Capture the cell that displays the provided text and extract its (X, Y) central coordinate. 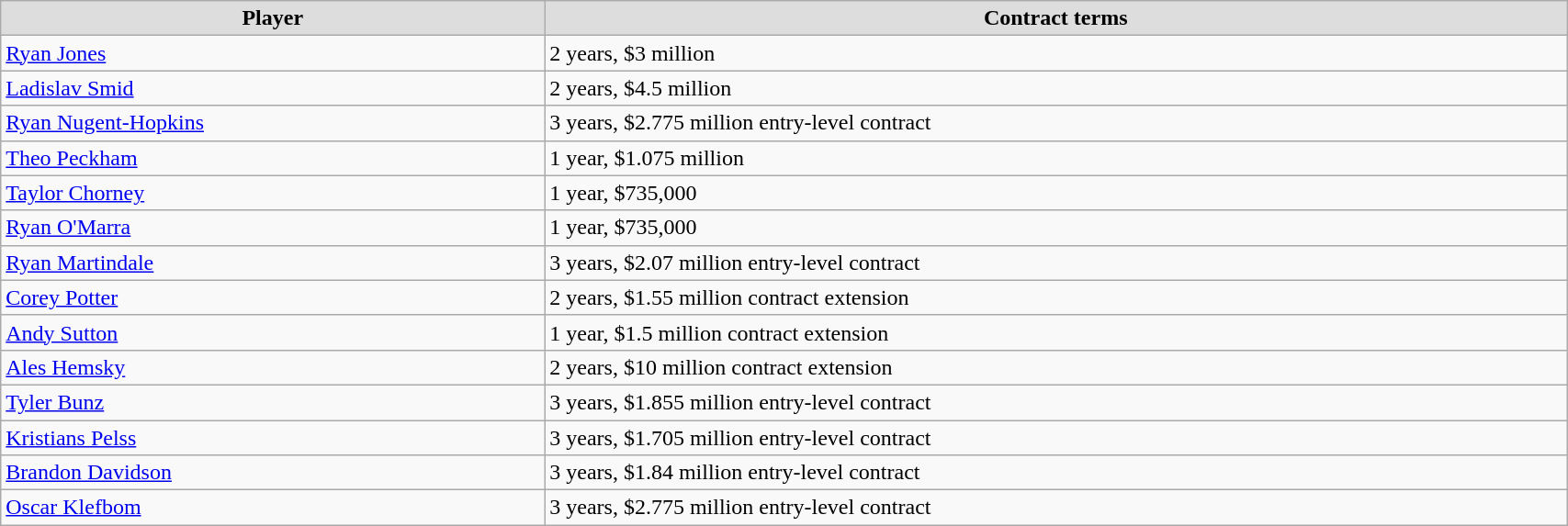
3 years, $1.84 million entry-level contract (1056, 473)
2 years, $3 million (1056, 53)
Ryan Jones (273, 53)
Kristians Pelss (273, 438)
Ryan O'Marra (273, 228)
3 years, $1.855 million entry-level contract (1056, 402)
Oscar Klefbom (273, 508)
2 years, $4.5 million (1056, 88)
Contract terms (1056, 18)
Tyler Bunz (273, 402)
3 years, $2.07 million entry-level contract (1056, 263)
Ales Hemsky (273, 367)
Corey Potter (273, 297)
Ryan Martindale (273, 263)
Andy Sutton (273, 332)
Taylor Chorney (273, 193)
Theo Peckham (273, 158)
2 years, $10 million contract extension (1056, 367)
Ladislav Smid (273, 88)
Brandon Davidson (273, 473)
Ryan Nugent-Hopkins (273, 123)
3 years, $1.705 million entry-level contract (1056, 438)
Player (273, 18)
2 years, $1.55 million contract extension (1056, 297)
1 year, $1.5 million contract extension (1056, 332)
1 year, $1.075 million (1056, 158)
